Return the (x, y) coordinate for the center point of the cell that contains the specified text.  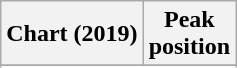
Peakposition (189, 34)
Chart (2019) (72, 34)
